Scan for the cell matching the given text and deliver its [x, y] coordinate at center. 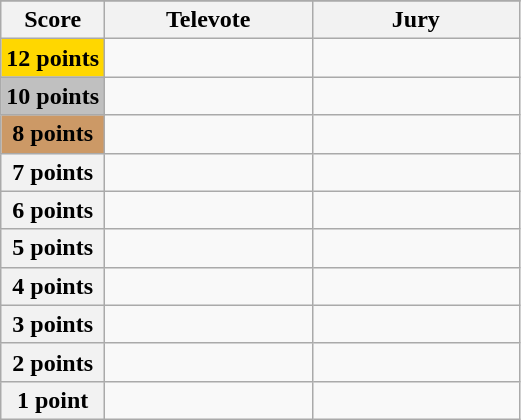
1 point [53, 400]
2 points [53, 362]
10 points [53, 96]
5 points [53, 248]
Televote [209, 20]
8 points [53, 134]
6 points [53, 210]
Score [53, 20]
4 points [53, 286]
3 points [53, 324]
7 points [53, 172]
Jury [416, 20]
12 points [53, 58]
